Detect which cell encompasses the target text, then output its [X, Y] center coordinate. 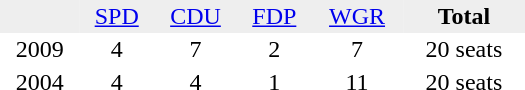
2009 [40, 50]
SPD [117, 16]
4 [117, 50]
Total [464, 16]
CDU [196, 16]
20 seats [464, 50]
WGR [357, 16]
2 [274, 50]
FDP [274, 16]
